Find where the given text appears and provide that cell's center as [X, Y] coordinate. 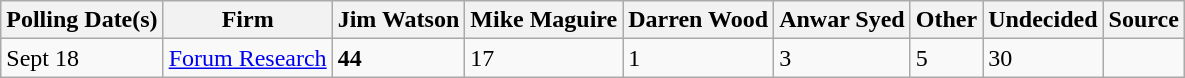
1 [698, 58]
Darren Wood [698, 20]
30 [1043, 58]
3 [842, 58]
17 [544, 58]
Source [1144, 20]
5 [946, 58]
Firm [248, 20]
Mike Maguire [544, 20]
Undecided [1043, 20]
Forum Research [248, 58]
Other [946, 20]
Polling Date(s) [82, 20]
44 [398, 58]
Anwar Syed [842, 20]
Jim Watson [398, 20]
Sept 18 [82, 58]
